From the cell containing the given text, extract its center point as (X, Y) coordinate. 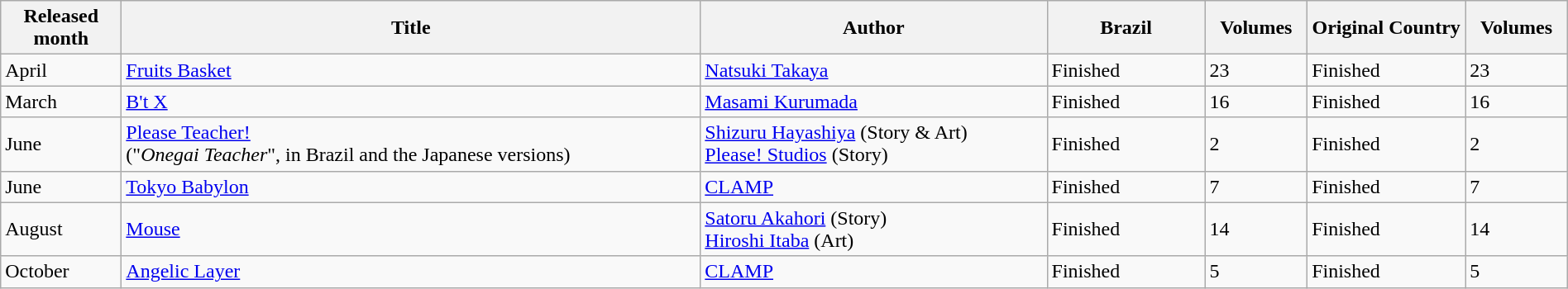
Tokyo Babylon (411, 187)
March (61, 102)
Mouse (411, 230)
Please Teacher! ("Onegai Teacher", in Brazil and the Japanese versions) (411, 144)
Title (411, 28)
Natsuki Takaya (873, 70)
Masami Kurumada (873, 102)
Released month (61, 28)
October (61, 272)
Brazil (1126, 28)
Fruits Basket (411, 70)
Author (873, 28)
August (61, 230)
Original Country (1386, 28)
Satoru Akahori (Story) Hiroshi Itaba (Art) (873, 230)
B't X (411, 102)
April (61, 70)
Shizuru Hayashiya (Story & Art) Please! Studios (Story) (873, 144)
Angelic Layer (411, 272)
